From the cell containing the given text, extract its center point as [X, Y] coordinate. 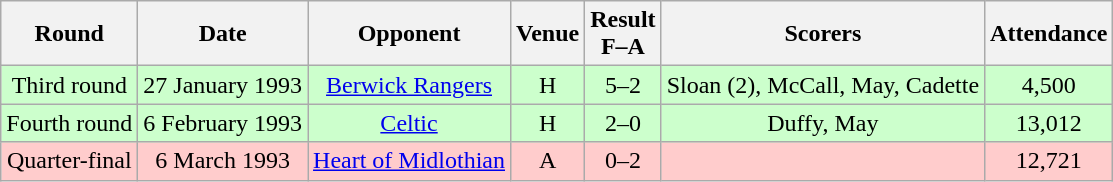
Quarter-final [70, 161]
ResultF–A [623, 34]
Third round [70, 85]
6 March 1993 [223, 161]
0–2 [623, 161]
Duffy, May [822, 123]
Attendance [1049, 34]
Celtic [410, 123]
2–0 [623, 123]
Scorers [822, 34]
27 January 1993 [223, 85]
6 February 1993 [223, 123]
Opponent [410, 34]
Fourth round [70, 123]
4,500 [1049, 85]
Heart of Midlothian [410, 161]
Date [223, 34]
Round [70, 34]
A [548, 161]
13,012 [1049, 123]
12,721 [1049, 161]
Berwick Rangers [410, 85]
5–2 [623, 85]
Venue [548, 34]
Sloan (2), McCall, May, Cadette [822, 85]
